For the text-containing cell, return its midpoint in [X, Y] coordinate format. 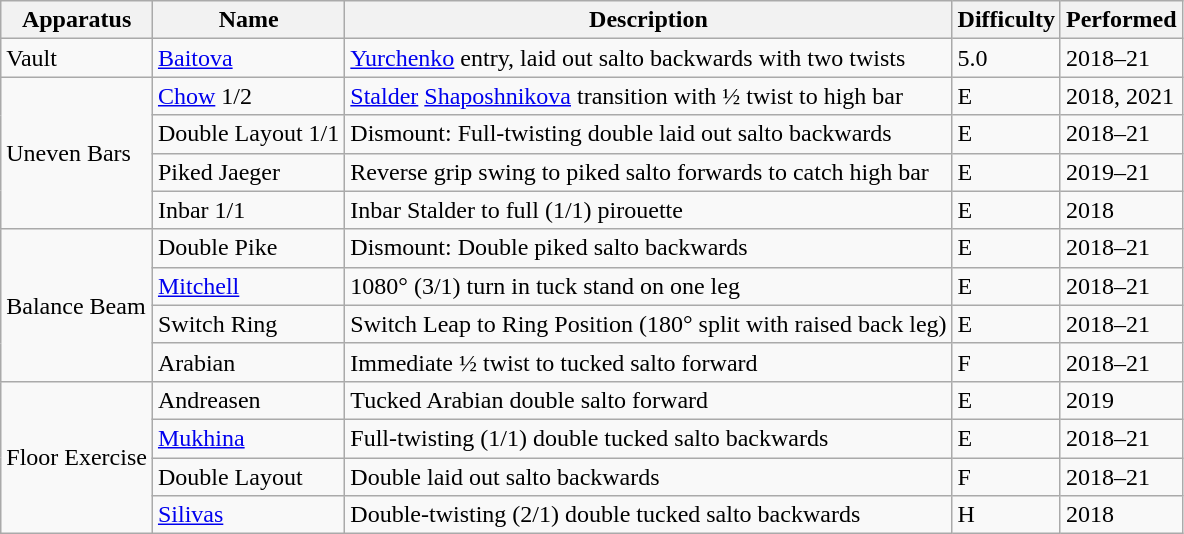
Apparatus [77, 20]
Switch Ring [248, 324]
Andreasen [248, 400]
Double laid out salto backwards [648, 477]
Name [248, 20]
2019–21 [1121, 172]
5.0 [1006, 58]
Arabian [248, 362]
Chow 1/2 [248, 96]
Switch Leap to Ring Position (180° split with raised back leg) [648, 324]
Silivas [248, 515]
Dismount: Full-twisting double laid out salto backwards [648, 134]
Uneven Bars [77, 153]
Difficulty [1006, 20]
1080° (3/1) turn in tuck stand on one leg [648, 286]
Mitchell [248, 286]
2019 [1121, 400]
Vault [77, 58]
H [1006, 515]
Baitova [248, 58]
Balance Beam [77, 305]
Yurchenko entry, laid out salto backwards with two twists [648, 58]
Double Layout 1/1 [248, 134]
Mukhina [248, 438]
Inbar Stalder to full (1/1) pirouette [648, 210]
Dismount: Double piked salto backwards [648, 248]
Stalder Shaposhnikova transition with ½ twist to high bar [648, 96]
Double Pike [248, 248]
Immediate ½ twist to tucked salto forward [648, 362]
Performed [1121, 20]
Piked Jaeger [248, 172]
Description [648, 20]
Double-twisting (2/1) double tucked salto backwards [648, 515]
2018, 2021 [1121, 96]
Tucked Arabian double salto forward [648, 400]
Reverse grip swing to piked salto forwards to catch high bar [648, 172]
Inbar 1/1 [248, 210]
Floor Exercise [77, 457]
Double Layout [248, 477]
Full-twisting (1/1) double tucked salto backwards [648, 438]
